Determine the [x, y] coordinate at the center of the cell enclosing the given text.  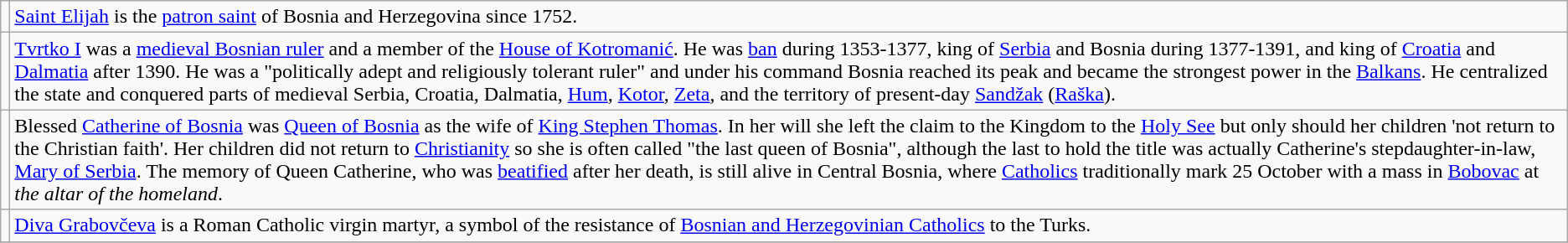
Saint Elijah is the patron saint of Bosnia and Herzegovina since 1752. [789, 17]
Diva Grabovčeva is a Roman Catholic virgin martyr, a symbol of the resistance of Bosnian and Herzegovinian Catholics to the Turks. [789, 225]
